Identify which cell holds the provided text, then report its (x, y) central coordinate. 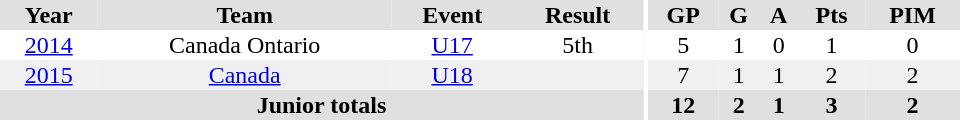
12 (684, 105)
5 (684, 45)
2015 (48, 75)
Canada Ontario (244, 45)
2014 (48, 45)
Team (244, 15)
Canada (244, 75)
5th (578, 45)
7 (684, 75)
Event (452, 15)
Junior totals (322, 105)
U18 (452, 75)
Year (48, 15)
G (738, 15)
Result (578, 15)
GP (684, 15)
3 (832, 105)
U17 (452, 45)
PIM (912, 15)
Pts (832, 15)
A (778, 15)
